Extract the [X, Y] coordinate from the center of the cell holding the provided text.  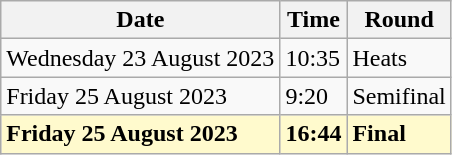
Semifinal [399, 96]
Final [399, 134]
9:20 [314, 96]
Date [140, 20]
Round [399, 20]
10:35 [314, 58]
Wednesday 23 August 2023 [140, 58]
Heats [399, 58]
16:44 [314, 134]
Time [314, 20]
